From the cell containing the given text, extract its center point as (X, Y) coordinate. 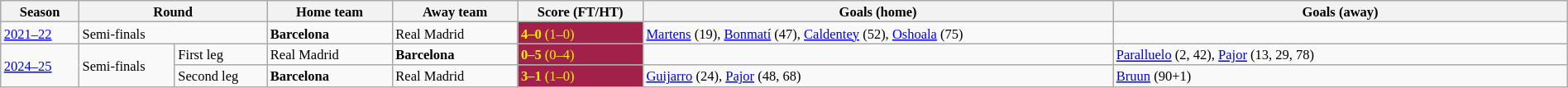
Away team (455, 12)
Season (40, 12)
2021–22 (40, 33)
First leg (220, 54)
Second leg (220, 76)
Martens (19), Bonmatí (47), Caldentey (52), Oshoala (75) (877, 33)
Goals (away) (1340, 12)
2024–25 (40, 65)
Round (172, 12)
Goals (home) (877, 12)
4–0 (1–0) (581, 33)
3–1 (1–0) (581, 76)
Paralluelo (2, 42), Pajor (13, 29, 78) (1340, 54)
Score (FT/HT) (581, 12)
Guijarro (24), Pajor (48, 68) (877, 76)
Bruun (90+1) (1340, 76)
Home team (330, 12)
0–5 (0–4) (581, 54)
